Capture the cell that displays the provided text and extract its [X, Y] central coordinate. 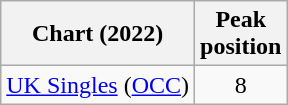
Peakposition [241, 34]
Chart (2022) [98, 34]
UK Singles (OCC) [98, 85]
8 [241, 85]
